Detect which cell encompasses the target text, then output its [x, y] center coordinate. 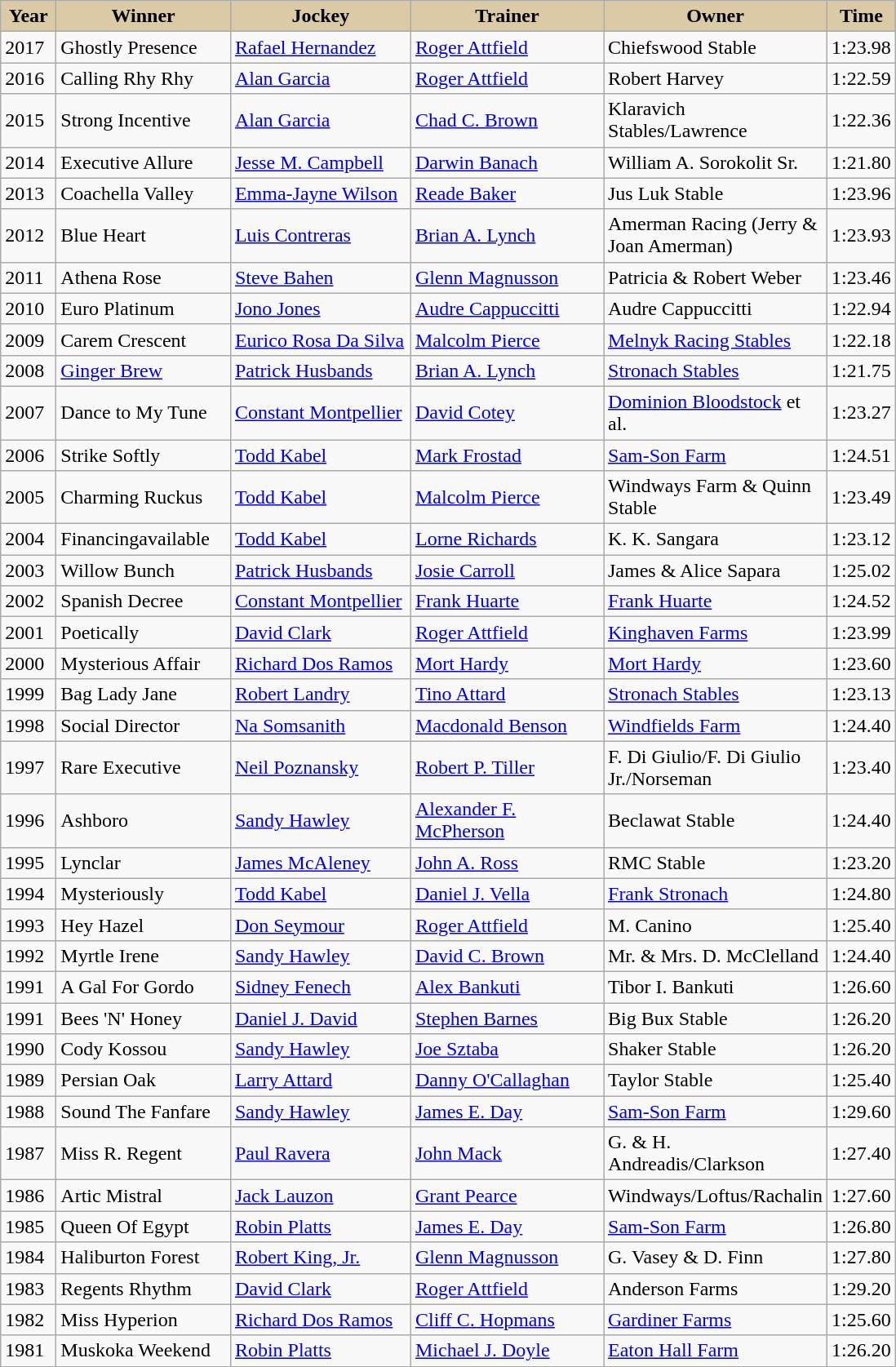
Luis Contreras [320, 235]
2005 [29, 498]
1:23.99 [862, 632]
2008 [29, 371]
1993 [29, 925]
Rafael Hernandez [320, 47]
Windfields Farm [716, 726]
1988 [29, 1112]
1989 [29, 1081]
Don Seymour [320, 925]
Frank Stronach [716, 894]
1983 [29, 1289]
Chiefswood Stable [716, 47]
Persian Oak [144, 1081]
Jesse M. Campbell [320, 162]
1:23.12 [862, 539]
2000 [29, 664]
Jack Lauzon [320, 1196]
Amerman Racing (Jerry & Joan Amerman) [716, 235]
Mysterious Affair [144, 664]
1992 [29, 956]
Myrtle Irene [144, 956]
Strike Softly [144, 455]
Alex Bankuti [507, 987]
Time [862, 16]
1995 [29, 863]
Spanish Decree [144, 601]
Robert P. Tiller [507, 767]
1:29.20 [862, 1289]
1:24.51 [862, 455]
1982 [29, 1320]
2014 [29, 162]
Beclawat Stable [716, 821]
Charming Ruckus [144, 498]
1:22.94 [862, 308]
A Gal For Gordo [144, 987]
Daniel J. Vella [507, 894]
Patricia & Robert Weber [716, 277]
Kinghaven Farms [716, 632]
1:23.60 [862, 664]
2015 [29, 121]
Willow Bunch [144, 570]
Strong Incentive [144, 121]
1:22.36 [862, 121]
Tino Attard [507, 695]
Daniel J. David [320, 1018]
Poetically [144, 632]
Grant Pearce [507, 1196]
Cliff C. Hopmans [507, 1320]
M. Canino [716, 925]
1:21.75 [862, 371]
1:21.80 [862, 162]
Klaravich Stables/Lawrence [716, 121]
Queen Of Egypt [144, 1227]
Michael J. Doyle [507, 1351]
2017 [29, 47]
1:25.60 [862, 1320]
1:23.20 [862, 863]
James McAleney [320, 863]
Windways/Loftus/Rachalin [716, 1196]
1996 [29, 821]
Mysteriously [144, 894]
Emma-Jayne Wilson [320, 193]
1:23.98 [862, 47]
Big Bux Stable [716, 1018]
1:27.80 [862, 1258]
Jono Jones [320, 308]
Carem Crescent [144, 340]
Financingavailable [144, 539]
G. Vasey & D. Finn [716, 1258]
John Mack [507, 1154]
1:23.93 [862, 235]
Executive Allure [144, 162]
Larry Attard [320, 1081]
Alexander F. McPherson [507, 821]
Hey Hazel [144, 925]
Blue Heart [144, 235]
1990 [29, 1050]
Dance to My Tune [144, 413]
Ginger Brew [144, 371]
1999 [29, 695]
Stephen Barnes [507, 1018]
RMC Stable [716, 863]
1:29.60 [862, 1112]
1:26.60 [862, 987]
K. K. Sangara [716, 539]
Mr. & Mrs. D. McClelland [716, 956]
1:24.52 [862, 601]
Macdonald Benson [507, 726]
1985 [29, 1227]
2004 [29, 539]
Miss Hyperion [144, 1320]
James & Alice Sapara [716, 570]
Reade Baker [507, 193]
Anderson Farms [716, 1289]
Neil Poznansky [320, 767]
1:22.18 [862, 340]
Mark Frostad [507, 455]
Lorne Richards [507, 539]
Chad C. Brown [507, 121]
Jockey [320, 16]
2002 [29, 601]
Robert Landry [320, 695]
1986 [29, 1196]
Artic Mistral [144, 1196]
William A. Sorokolit Sr. [716, 162]
Jus Luk Stable [716, 193]
Taylor Stable [716, 1081]
Eurico Rosa Da Silva [320, 340]
2013 [29, 193]
Trainer [507, 16]
Coachella Valley [144, 193]
Paul Ravera [320, 1154]
2011 [29, 277]
Melnyk Racing Stables [716, 340]
Josie Carroll [507, 570]
2010 [29, 308]
Miss R. Regent [144, 1154]
Bees 'N' Honey [144, 1018]
1:26.80 [862, 1227]
Lynclar [144, 863]
2001 [29, 632]
Ashboro [144, 821]
Darwin Banach [507, 162]
Windways Farm & Quinn Stable [716, 498]
Cody Kossou [144, 1050]
1987 [29, 1154]
Danny O'Callaghan [507, 1081]
2009 [29, 340]
1:23.49 [862, 498]
Calling Rhy Rhy [144, 78]
1:23.40 [862, 767]
1998 [29, 726]
Tibor I. Bankuti [716, 987]
David C. Brown [507, 956]
G. & H. Andreadis/Clarkson [716, 1154]
1:24.80 [862, 894]
1:27.60 [862, 1196]
David Cotey [507, 413]
Gardiner Farms [716, 1320]
John A. Ross [507, 863]
Sound The Fanfare [144, 1112]
2007 [29, 413]
Muskoka Weekend [144, 1351]
2016 [29, 78]
1984 [29, 1258]
1994 [29, 894]
Social Director [144, 726]
2012 [29, 235]
1:22.59 [862, 78]
1:23.27 [862, 413]
Shaker Stable [716, 1050]
2006 [29, 455]
Dominion Bloodstock et al. [716, 413]
Robert King, Jr. [320, 1258]
1981 [29, 1351]
Joe Sztaba [507, 1050]
Bag Lady Jane [144, 695]
1:25.02 [862, 570]
2003 [29, 570]
Regents Rhythm [144, 1289]
Robert Harvey [716, 78]
Athena Rose [144, 277]
1:23.13 [862, 695]
Haliburton Forest [144, 1258]
1:23.96 [862, 193]
Year [29, 16]
1997 [29, 767]
Owner [716, 16]
1:23.46 [862, 277]
F. Di Giulio/F. Di Giulio Jr./Norseman [716, 767]
Ghostly Presence [144, 47]
Steve Bahen [320, 277]
Na Somsanith [320, 726]
Euro Platinum [144, 308]
Eaton Hall Farm [716, 1351]
1:27.40 [862, 1154]
Rare Executive [144, 767]
Sidney Fenech [320, 987]
Winner [144, 16]
